Scan for the cell matching the given text and deliver its [X, Y] coordinate at center. 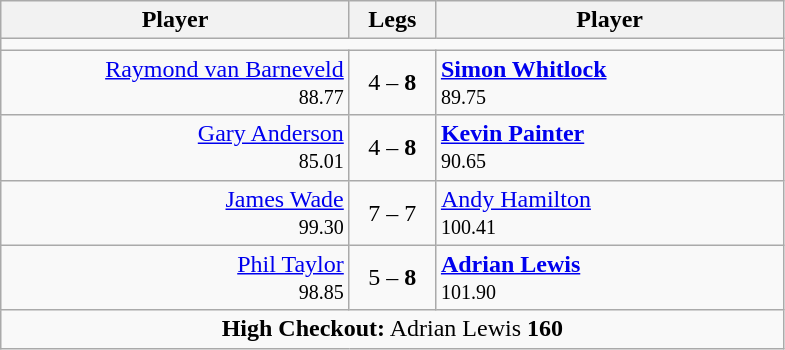
Adrian Lewis 101.90 [610, 278]
Simon Whitlock 89.75 [610, 82]
Phil Taylor 98.85 [176, 278]
5 – 8 [392, 278]
Legs [392, 20]
High Checkout: Adrian Lewis 160 [392, 329]
Gary Anderson 85.01 [176, 148]
Kevin Painter 90.65 [610, 148]
Andy Hamilton 100.41 [610, 212]
James Wade 99.30 [176, 212]
7 – 7 [392, 212]
Raymond van Barneveld 88.77 [176, 82]
